Provide the (X, Y) coordinate of the cell's center where the given text is located.  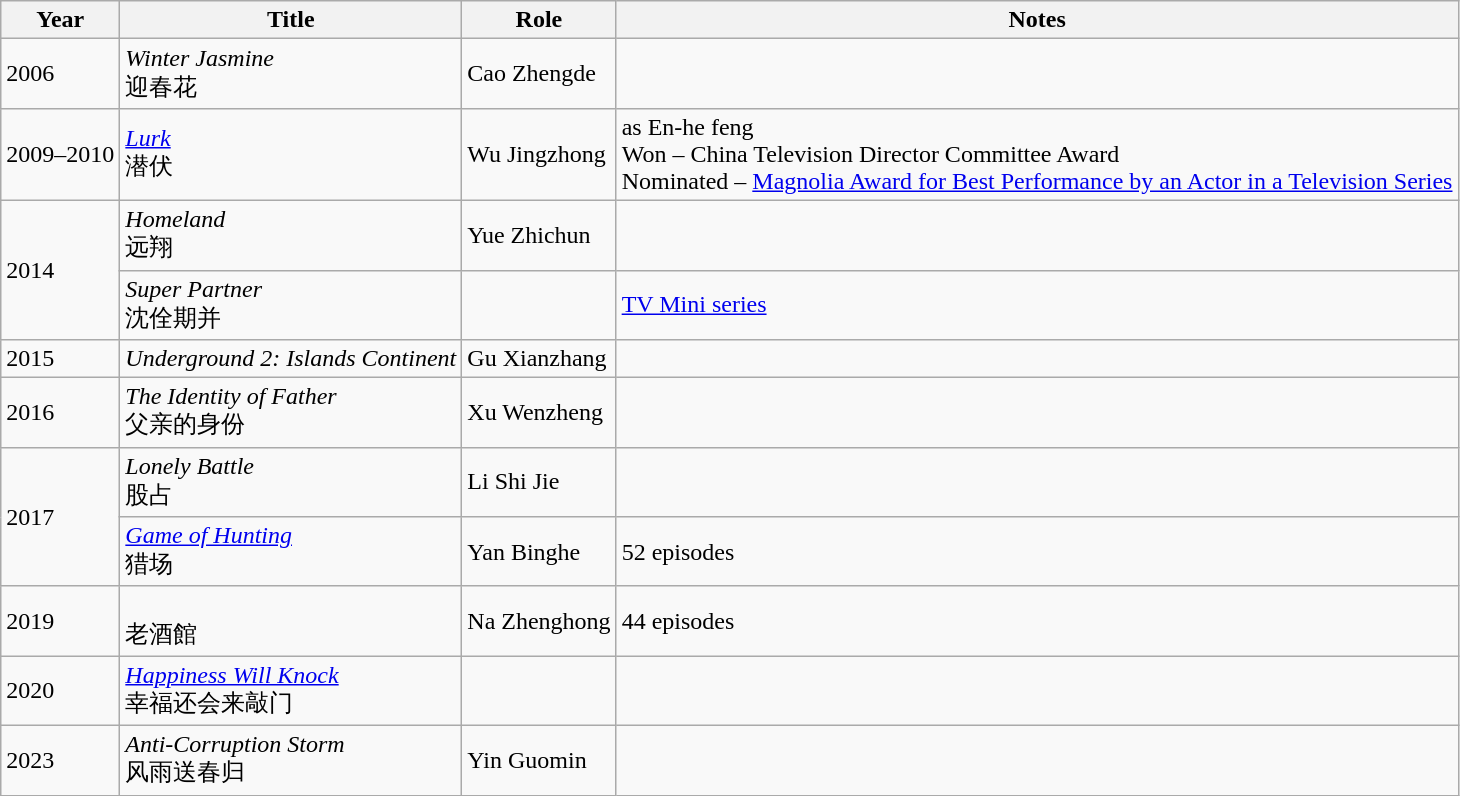
Year (60, 20)
Super Partner沈佺期并 (291, 305)
Lurk潜伏 (291, 154)
Wu Jingzhong (539, 154)
Na Zhenghong (539, 621)
52 episodes (1037, 552)
Cao Zhengde (539, 74)
2009–2010 (60, 154)
2016 (60, 413)
2023 (60, 760)
Winter Jasmine迎春花 (291, 74)
Happiness Will Knock幸福还会来敲门 (291, 691)
Lonely Battle股占 (291, 482)
Yue Zhichun (539, 235)
44 episodes (1037, 621)
Yan Binghe (539, 552)
2020 (60, 691)
Xu Wenzheng (539, 413)
2019 (60, 621)
Gu Xianzhang (539, 359)
Underground 2: Islands Continent (291, 359)
Yin Guomin (539, 760)
Homeland远翔 (291, 235)
老酒館 (291, 621)
Title (291, 20)
Game of Hunting猎场 (291, 552)
Anti-Corruption Storm风雨送春归 (291, 760)
Role (539, 20)
The Identity of Father父亲的身份 (291, 413)
Li Shi Jie (539, 482)
2014 (60, 270)
2017 (60, 516)
Notes (1037, 20)
2015 (60, 359)
TV Mini series (1037, 305)
as En-he fengWon – China Television Director Committee AwardNominated – Magnolia Award for Best Performance by an Actor in a Television Series (1037, 154)
2006 (60, 74)
